Extract the (X, Y) coordinate from the center of the cell holding the provided text.  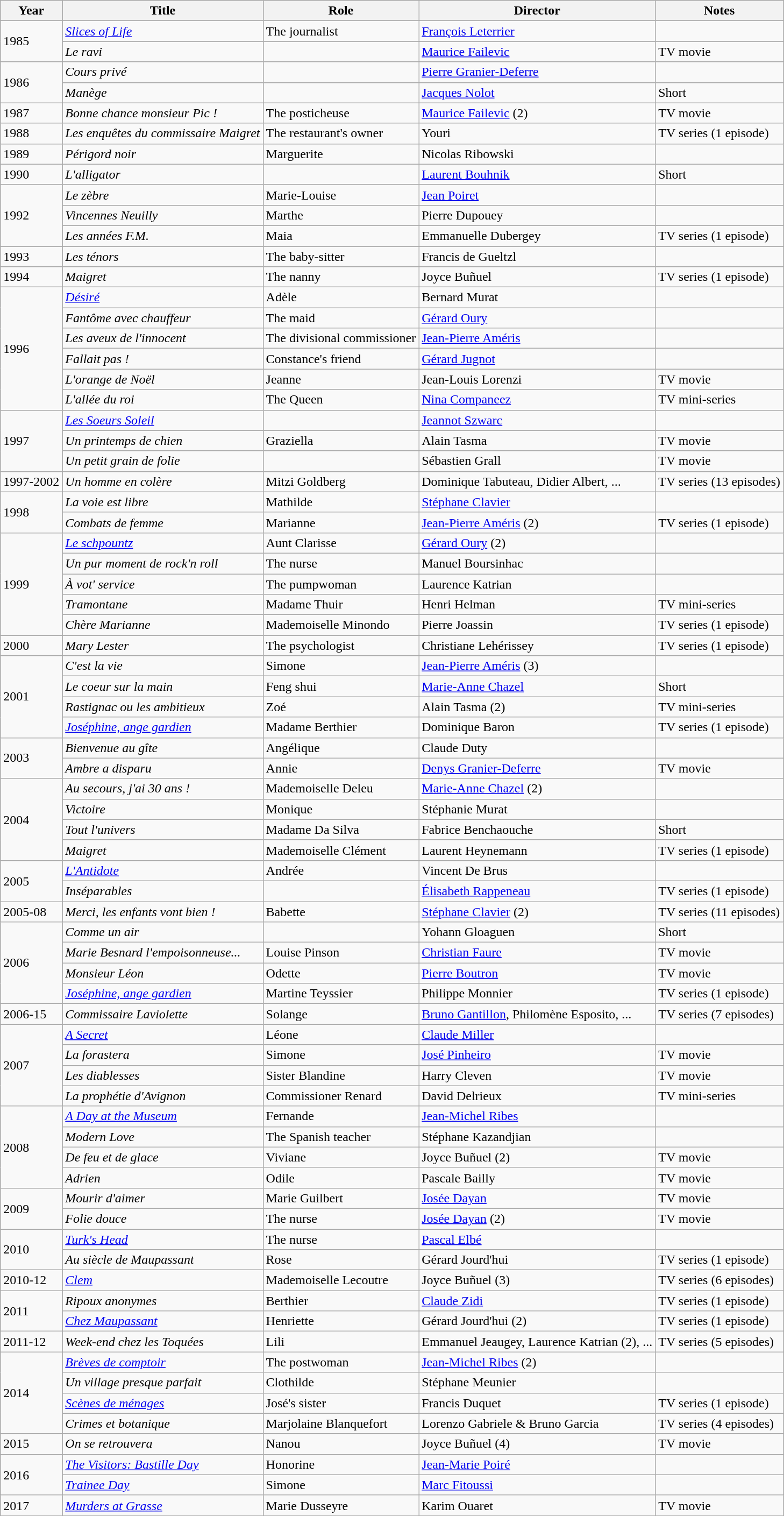
Gérard Jourd'hui (2) (537, 1321)
Manuel Boursinhac (537, 563)
Berthier (341, 1301)
Mademoiselle Minondo (341, 625)
Commissioner Renard (341, 1096)
José Pinheiro (537, 1055)
Annie (341, 768)
Pascale Bailly (537, 1178)
Tramontane (162, 605)
Marie-Anne Chazel (537, 686)
Louise Pinson (341, 953)
Zoé (341, 707)
Bernard Murat (537, 297)
1997-2002 (31, 481)
Maurice Failevic (537, 52)
Maia (341, 236)
Ripoux anonymes (162, 1301)
Un village presque parfait (162, 1383)
The journalist (341, 31)
Vincennes Neuilly (162, 215)
Christiane Lehérissey (537, 646)
Jean-Pierre Améris (2) (537, 522)
1996 (31, 349)
Madame Thuir (341, 605)
Au siècle de Maupassant (162, 1260)
Joyce Buñuel (537, 277)
Élisabeth Rappeneau (537, 891)
Jean-Michel Ribes (537, 1116)
The pumpwoman (341, 584)
Laurent Heynemann (537, 850)
The nanny (341, 277)
Marguerite (341, 154)
Nicolas Ribowski (537, 154)
1997 (31, 441)
Scènes de ménages (162, 1403)
À vot' service (162, 584)
The psychologist (341, 646)
Jacques Nolot (537, 93)
Au secours, j'ai 30 ans ! (162, 789)
1994 (31, 277)
Constance's friend (341, 359)
Le schpountz (162, 543)
L'allée du roi (162, 400)
Week-end chez les Toquées (162, 1342)
Babette (341, 912)
Bruno Gantillon, Philomène Esposito, ... (537, 1014)
Henri Helman (537, 605)
Yohann Gloaguen (537, 932)
2006 (31, 963)
Martine Teyssier (341, 994)
Lili (341, 1342)
Comme un air (162, 932)
L'orange de Noël (162, 379)
Aunt Clarisse (341, 543)
Un printemps de chien (162, 441)
Jeannot Szwarc (537, 420)
Rose (341, 1260)
Francis Duquet (537, 1403)
Karim Ouaret (537, 1505)
Lorenzo Gabriele & Bruno Garcia (537, 1423)
Marianne (341, 522)
2003 (31, 758)
The Visitors: Bastille Day (162, 1464)
Andrée (341, 870)
Cours privé (162, 72)
On se retrouvera (162, 1444)
Odile (341, 1178)
A Secret (162, 1035)
La forastera (162, 1055)
Un petit grain de folie (162, 461)
1985 (31, 41)
Marie Dusseyre (341, 1505)
De feu et de glace (162, 1157)
Director (537, 11)
Gérard Jugnot (537, 359)
Joyce Buñuel (3) (537, 1280)
Notes (719, 11)
Merci, les enfants vont bien ! (162, 912)
Viviane (341, 1157)
The baby-sitter (341, 257)
L'Antidote (162, 870)
Dominique Baron (537, 727)
Modern Love (162, 1137)
Les diablesses (162, 1075)
Marthe (341, 215)
Fabrice Benchaouche (537, 830)
François Leterrier (537, 31)
Clothilde (341, 1383)
Un pur moment de rock'n roll (162, 563)
The restaurant's owner (341, 133)
The posticheuse (341, 113)
Crimes et botanique (162, 1423)
Les enquêtes du commissaire Maigret (162, 133)
Le ravi (162, 52)
Jean Poiret (537, 195)
Le coeur sur la main (162, 686)
Pascal Elbé (537, 1239)
Mathilde (341, 502)
Jean-Marie Poiré (537, 1464)
Laurence Katrian (537, 584)
Stéphanie Murat (537, 809)
Marjolaine Blanquefort (341, 1423)
Harry Cleven (537, 1075)
Madame Da Silva (341, 830)
Dominique Tabuteau, Didier Albert, ... (537, 481)
Stéphane Meunier (537, 1383)
Commissaire Laviolette (162, 1014)
The maid (341, 318)
Monsieur Léon (162, 973)
Role (341, 11)
2005 (31, 881)
1986 (31, 82)
Pierre Boutron (537, 973)
2006-15 (31, 1014)
2004 (31, 819)
Claude Duty (537, 748)
Marie Guilbert (341, 1198)
Christian Faure (537, 953)
Maurice Failevic (2) (537, 113)
Laurent Bouhnik (537, 174)
Manège (162, 93)
Fantôme avec chauffeur (162, 318)
TV series (13 episodes) (719, 481)
Angélique (341, 748)
Le zèbre (162, 195)
Emmanuel Jeaugey, Laurence Katrian (2), ... (537, 1342)
TV series (6 episodes) (719, 1280)
2007 (31, 1065)
Brèves de comptoir (162, 1362)
2005-08 (31, 912)
2001 (31, 697)
Jeanne (341, 379)
Mademoiselle Deleu (341, 789)
Ambre a disparu (162, 768)
Périgord noir (162, 154)
Un homme en colère (162, 481)
1989 (31, 154)
Les ténors (162, 257)
The Queen (341, 400)
A Day at the Museum (162, 1116)
Sébastien Grall (537, 461)
Claude Miller (537, 1035)
The divisional commissioner (341, 338)
Youri (537, 133)
Jean-Pierre Améris (537, 338)
David Delrieux (537, 1096)
La voie est libre (162, 502)
2011 (31, 1311)
Honorine (341, 1464)
Joyce Buñuel (4) (537, 1444)
Philippe Monnier (537, 994)
1988 (31, 133)
Gérard Oury (537, 318)
Pierre Granier-Deferre (537, 72)
Claude Zidi (537, 1301)
La prophétie d'Avignon (162, 1096)
Mademoiselle Lecoutre (341, 1280)
Stéphane Clavier (537, 502)
Denys Granier-Deferre (537, 768)
Fernande (341, 1116)
Clem (162, 1280)
Alain Tasma (537, 441)
Henriette (341, 1321)
Murders at Grasse (162, 1505)
1999 (31, 584)
Monique (341, 809)
Gérard Oury (2) (537, 543)
Les aveux de l'innocent (162, 338)
1990 (31, 174)
José's sister (341, 1403)
Jean-Michel Ribes (2) (537, 1362)
Folie douce (162, 1219)
Chère Marianne (162, 625)
Bonne chance monsieur Pic ! (162, 113)
2015 (31, 1444)
Joyce Buñuel (2) (537, 1157)
C'est la vie (162, 666)
Josée Dayan (537, 1198)
Mourir d'aimer (162, 1198)
Odette (341, 973)
Sister Blandine (341, 1075)
Emmanuelle Dubergey (537, 236)
Marc Fitoussi (537, 1485)
TV series (4 episodes) (719, 1423)
Adrien (162, 1178)
2016 (31, 1475)
2011-12 (31, 1342)
Victoire (162, 809)
Feng shui (341, 686)
Slices of Life (162, 31)
Fallait pas ! (162, 359)
Madame Berthier (341, 727)
2017 (31, 1505)
1987 (31, 113)
Combats de femme (162, 522)
Mitzi Goldberg (341, 481)
Alain Tasma (2) (537, 707)
Rastignac ou les ambitieux (162, 707)
Mary Lester (162, 646)
2010 (31, 1249)
Trainee Day (162, 1485)
1998 (31, 512)
Josée Dayan (2) (537, 1219)
Bienvenue au gîte (162, 748)
Turk's Head (162, 1239)
L'alligator (162, 174)
TV series (11 episodes) (719, 912)
Francis de Gueltzl (537, 257)
Pierre Joassin (537, 625)
2008 (31, 1147)
Marie Besnard l'empoisonneuse... (162, 953)
1992 (31, 215)
Nanou (341, 1444)
Graziella (341, 441)
Pierre Dupouey (537, 215)
Gérard Jourd'hui (537, 1260)
Jean-Pierre Améris (3) (537, 666)
Les Soeurs Soleil (162, 420)
Marie-Louise (341, 195)
Léone (341, 1035)
Stéphane Clavier (2) (537, 912)
Stéphane Kazandjian (537, 1137)
1993 (31, 257)
Vincent De Brus (537, 870)
2000 (31, 646)
Chez Maupassant (162, 1321)
Tout l'univers (162, 830)
2010-12 (31, 1280)
Solange (341, 1014)
Marie-Anne Chazel (2) (537, 789)
Adèle (341, 297)
The postwoman (341, 1362)
2014 (31, 1393)
Year (31, 11)
2009 (31, 1208)
Title (162, 11)
The Spanish teacher (341, 1137)
Mademoiselle Clément (341, 850)
Nina Companeez (537, 400)
Les années F.M. (162, 236)
TV series (5 episodes) (719, 1342)
Jean-Louis Lorenzi (537, 379)
Désiré (162, 297)
Inséparables (162, 891)
TV series (7 episodes) (719, 1014)
